Output the [x, y] coordinate of the center of the cell containing the given text.  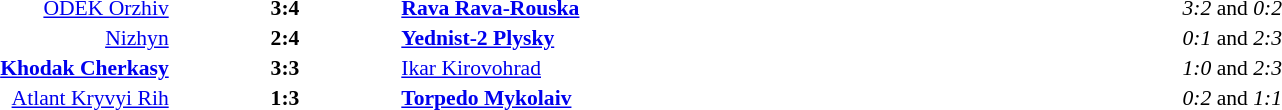
2:4 [286, 38]
3:3 [286, 68]
Ikar Kirovohrad [589, 68]
Yednist-2 Plysky [589, 38]
